For the text-containing cell, return its midpoint in (x, y) coordinate format. 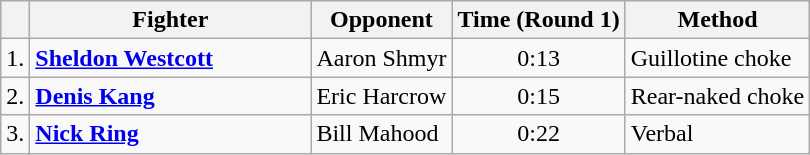
Eric Harcrow (382, 96)
0:22 (538, 134)
Bill Mahood (382, 134)
Verbal (717, 134)
Guillotine choke (717, 58)
1. (16, 58)
Denis Kang (170, 96)
0:15 (538, 96)
Nick Ring (170, 134)
0:13 (538, 58)
2. (16, 96)
Opponent (382, 20)
Fighter (170, 20)
Aaron Shmyr (382, 58)
Rear-naked choke (717, 96)
Sheldon Westcott (170, 58)
Method (717, 20)
Time (Round 1) (538, 20)
3. (16, 134)
